Capture the cell that displays the provided text and extract its [X, Y] central coordinate. 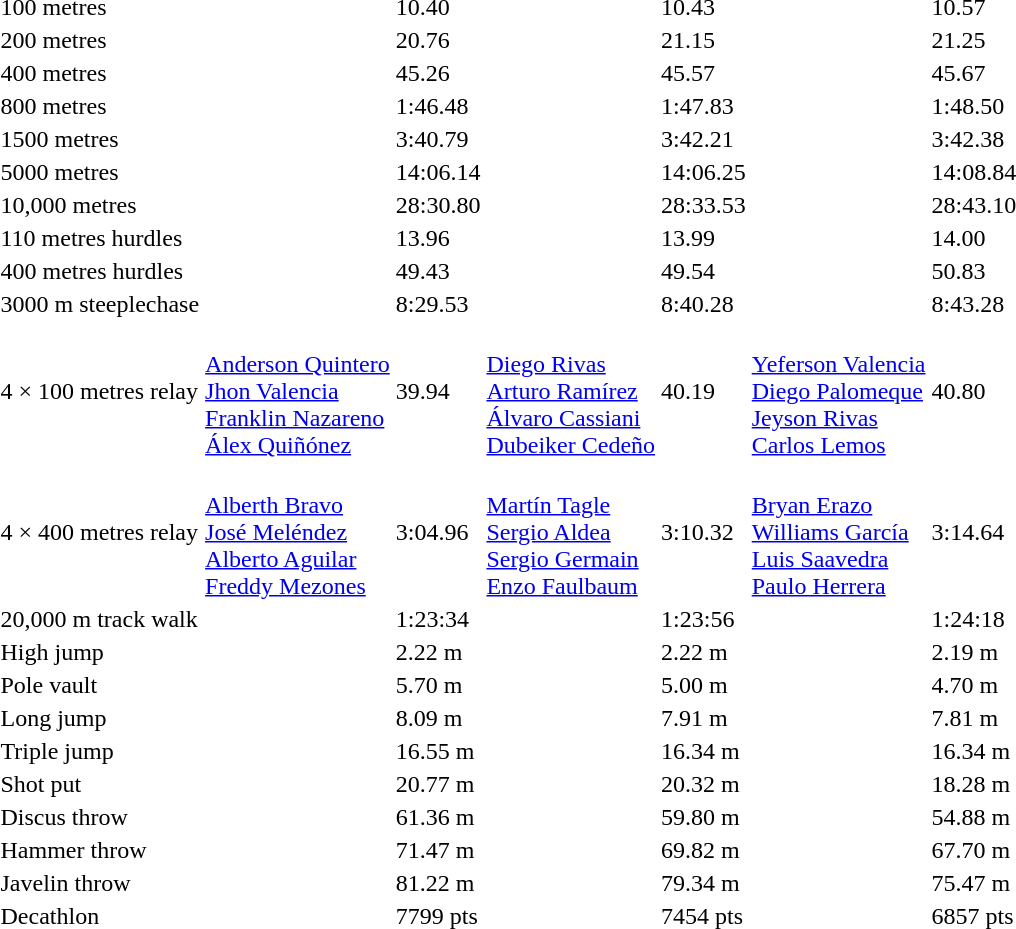
16.55 m [438, 751]
14:06.14 [438, 172]
20.76 [438, 40]
39.94 [438, 391]
Alberth BravoJosé MeléndezAlberto AguilarFreddy Mezones [298, 532]
1:23:34 [438, 619]
3:04.96 [438, 532]
7.91 m [704, 718]
Martín TagleSergio AldeaSergio GermainEnzo Faulbaum [571, 532]
71.47 m [438, 850]
28:30.80 [438, 205]
59.80 m [704, 817]
16.34 m [704, 751]
45.26 [438, 73]
8:40.28 [704, 304]
Yeferson ValenciaDiego PalomequeJeyson RivasCarlos Lemos [838, 391]
61.36 m [438, 817]
49.43 [438, 271]
1:47.83 [704, 106]
81.22 m [438, 883]
45.57 [704, 73]
1:46.48 [438, 106]
14:06.25 [704, 172]
3:42.21 [704, 139]
79.34 m [704, 883]
13.96 [438, 238]
8.09 m [438, 718]
3:10.32 [704, 532]
69.82 m [704, 850]
21.15 [704, 40]
5.00 m [704, 685]
13.99 [704, 238]
20.32 m [704, 784]
49.54 [704, 271]
40.19 [704, 391]
28:33.53 [704, 205]
Anderson QuinteroJhon ValenciaFranklin NazarenoÁlex Quiñónez [298, 391]
Diego RivasArturo RamírezÁlvaro CassianiDubeiker Cedeño [571, 391]
3:40.79 [438, 139]
1:23:56 [704, 619]
20.77 m [438, 784]
5.70 m [438, 685]
8:29.53 [438, 304]
Bryan ErazoWilliams GarcíaLuis SaavedraPaulo Herrera [838, 532]
